Output the [X, Y] coordinate of the center of the cell containing the given text.  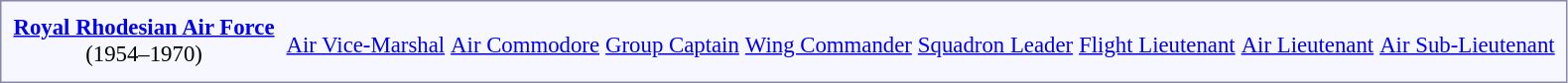
Air Vice-Marshal [365, 43]
Air Sub-Lieutenant [1468, 43]
Royal Rhodesian Air Force(1954–1970) [144, 40]
Air Lieutenant [1307, 43]
Squadron Leader [994, 43]
Wing Commander [828, 43]
Air Commodore [526, 43]
Group Captain [673, 43]
Flight Lieutenant [1157, 43]
